Locate the cell with the specified text and output its (x, y) center coordinate. 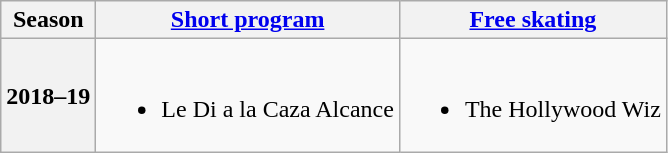
Free skating (532, 20)
Le Di a la Caza Alcance (248, 96)
The Hollywood Wiz (532, 96)
Short program (248, 20)
Season (48, 20)
2018–19 (48, 96)
